Find where the given text appears and provide that cell's center as [X, Y] coordinate. 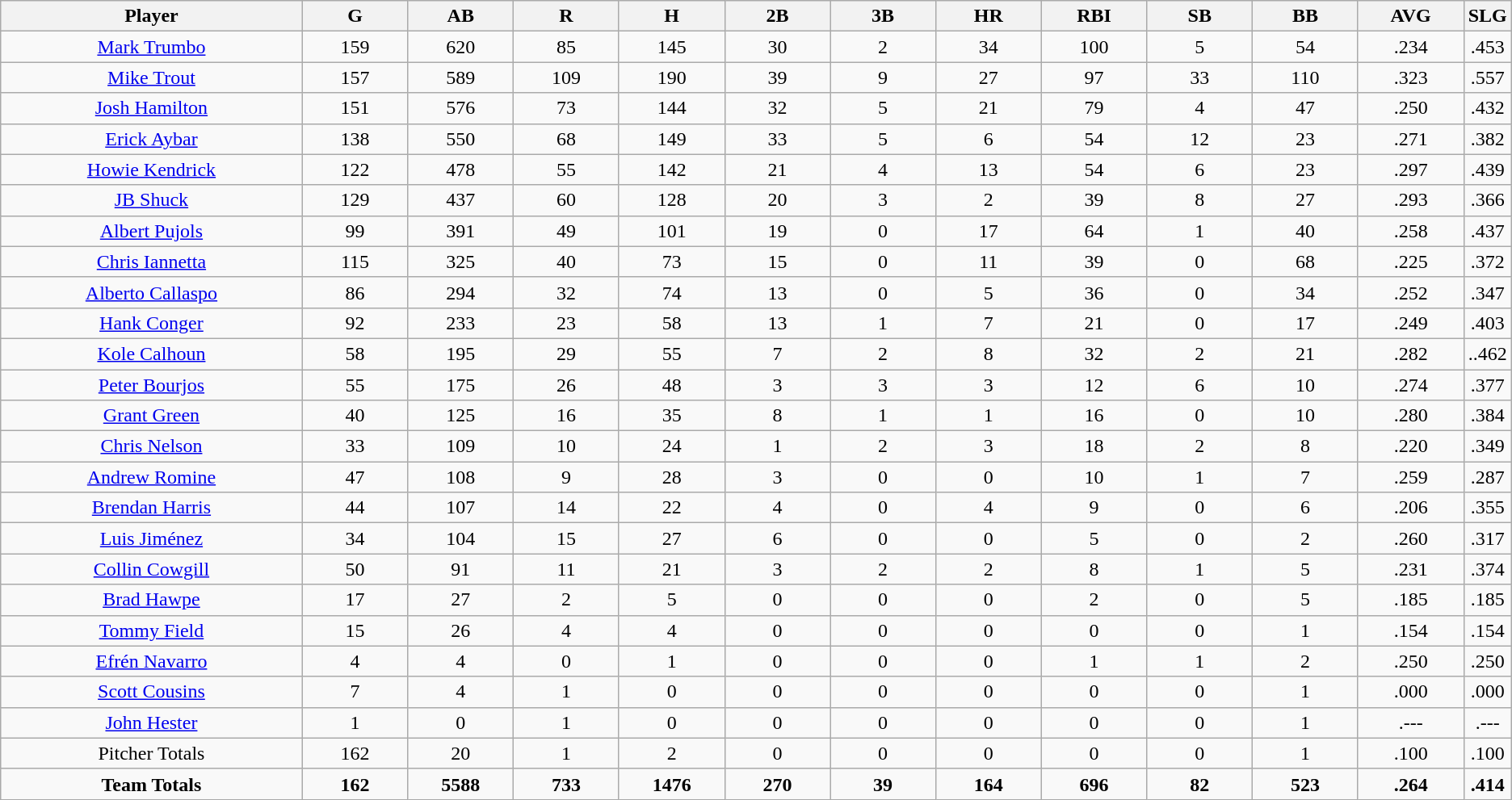
Mark Trumbo [152, 47]
.249 [1410, 323]
..462 [1488, 354]
Erick Aybar [152, 139]
.220 [1410, 446]
JB Shuck [152, 200]
RBI [1094, 16]
Peter Bourjos [152, 385]
BB [1305, 16]
101 [672, 231]
.260 [1410, 538]
Tommy Field [152, 630]
36 [1094, 292]
Hank Conger [152, 323]
Howie Kendrick [152, 170]
.252 [1410, 292]
164 [989, 784]
92 [355, 323]
.206 [1410, 508]
Scott Cousins [152, 692]
138 [355, 139]
.453 [1488, 47]
100 [1094, 47]
Mike Trout [152, 77]
550 [460, 139]
478 [460, 170]
3B [884, 16]
325 [460, 262]
2B [777, 16]
.437 [1488, 231]
107 [460, 508]
294 [460, 292]
.264 [1410, 784]
1476 [672, 784]
576 [460, 108]
AB [460, 16]
18 [1094, 446]
Pitcher Totals [152, 753]
H [672, 16]
91 [460, 569]
125 [460, 416]
.274 [1410, 385]
523 [1305, 784]
115 [355, 262]
.355 [1488, 508]
589 [460, 77]
142 [672, 170]
145 [672, 47]
28 [672, 477]
437 [460, 200]
Andrew Romine [152, 477]
.377 [1488, 385]
391 [460, 231]
159 [355, 47]
.349 [1488, 446]
22 [672, 508]
.347 [1488, 292]
48 [672, 385]
35 [672, 416]
Grant Green [152, 416]
128 [672, 200]
79 [1094, 108]
233 [460, 323]
SB [1200, 16]
64 [1094, 231]
129 [355, 200]
157 [355, 77]
19 [777, 231]
99 [355, 231]
190 [672, 77]
82 [1200, 784]
.382 [1488, 139]
14 [567, 508]
97 [1094, 77]
696 [1094, 784]
Efrén Navarro [152, 661]
.384 [1488, 416]
.557 [1488, 77]
.258 [1410, 231]
50 [355, 569]
John Hester [152, 723]
195 [460, 354]
149 [672, 139]
.432 [1488, 108]
60 [567, 200]
.287 [1488, 477]
Kole Calhoun [152, 354]
.231 [1410, 569]
.374 [1488, 569]
733 [567, 784]
HR [989, 16]
.282 [1410, 354]
175 [460, 385]
Team Totals [152, 784]
.225 [1410, 262]
270 [777, 784]
.403 [1488, 323]
.323 [1410, 77]
Brad Hawpe [152, 600]
.259 [1410, 477]
5588 [460, 784]
86 [355, 292]
G [355, 16]
110 [1305, 77]
Chris Nelson [152, 446]
R [567, 16]
Chris Iannetta [152, 262]
29 [567, 354]
44 [355, 508]
Brendan Harris [152, 508]
108 [460, 477]
Alberto Callaspo [152, 292]
.280 [1410, 416]
104 [460, 538]
.372 [1488, 262]
Josh Hamilton [152, 108]
.414 [1488, 784]
.293 [1410, 200]
Player [152, 16]
122 [355, 170]
.271 [1410, 139]
85 [567, 47]
.439 [1488, 170]
151 [355, 108]
SLG [1488, 16]
144 [672, 108]
49 [567, 231]
24 [672, 446]
Collin Cowgill [152, 569]
AVG [1410, 16]
30 [777, 47]
74 [672, 292]
.366 [1488, 200]
.297 [1410, 170]
Luis Jiménez [152, 538]
Albert Pujols [152, 231]
620 [460, 47]
.317 [1488, 538]
.234 [1410, 47]
